Search for the cell housing the specified text and yield its (x, y) center coordinate. 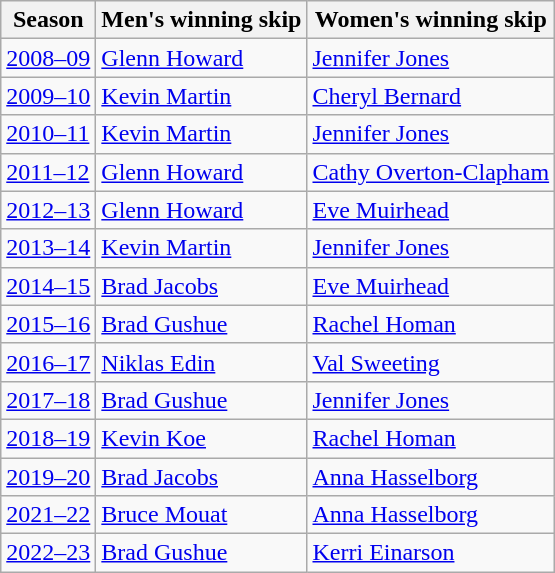
Niklas Edin (202, 362)
2014–15 (48, 286)
2010–11 (48, 134)
Season (48, 20)
2008–09 (48, 58)
Val Sweeting (431, 362)
2017–18 (48, 400)
2021–22 (48, 515)
Women's winning skip (431, 20)
2011–12 (48, 172)
Kevin Koe (202, 438)
2009–10 (48, 96)
2013–14 (48, 248)
2022–23 (48, 553)
2016–17 (48, 362)
Bruce Mouat (202, 515)
Cathy Overton-Clapham (431, 172)
Men's winning skip (202, 20)
2015–16 (48, 324)
2019–20 (48, 477)
Cheryl Bernard (431, 96)
2018–19 (48, 438)
2012–13 (48, 210)
Kerri Einarson (431, 553)
